Locate the cell with the specified text and output its (X, Y) center coordinate. 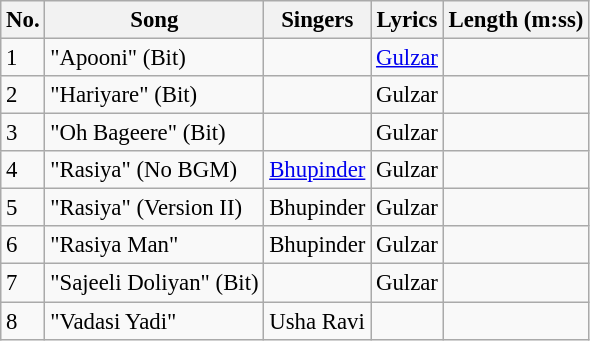
"Apooni" (Bit) (154, 58)
Lyrics (408, 20)
"Hariyare" (Bit) (154, 95)
2 (23, 95)
"Rasiya" (Version II) (154, 208)
5 (23, 208)
"Vadasi Yadi" (154, 321)
1 (23, 58)
"Oh Bageere" (Bit) (154, 133)
Song (154, 20)
"Rasiya Man" (154, 245)
8 (23, 321)
3 (23, 133)
Singers (318, 20)
6 (23, 245)
"Sajeeli Doliyan" (Bit) (154, 283)
4 (23, 170)
7 (23, 283)
Usha Ravi (318, 321)
"Rasiya" (No BGM) (154, 170)
No. (23, 20)
Length (m:ss) (516, 20)
